Capture the cell that displays the provided text and extract its (x, y) central coordinate. 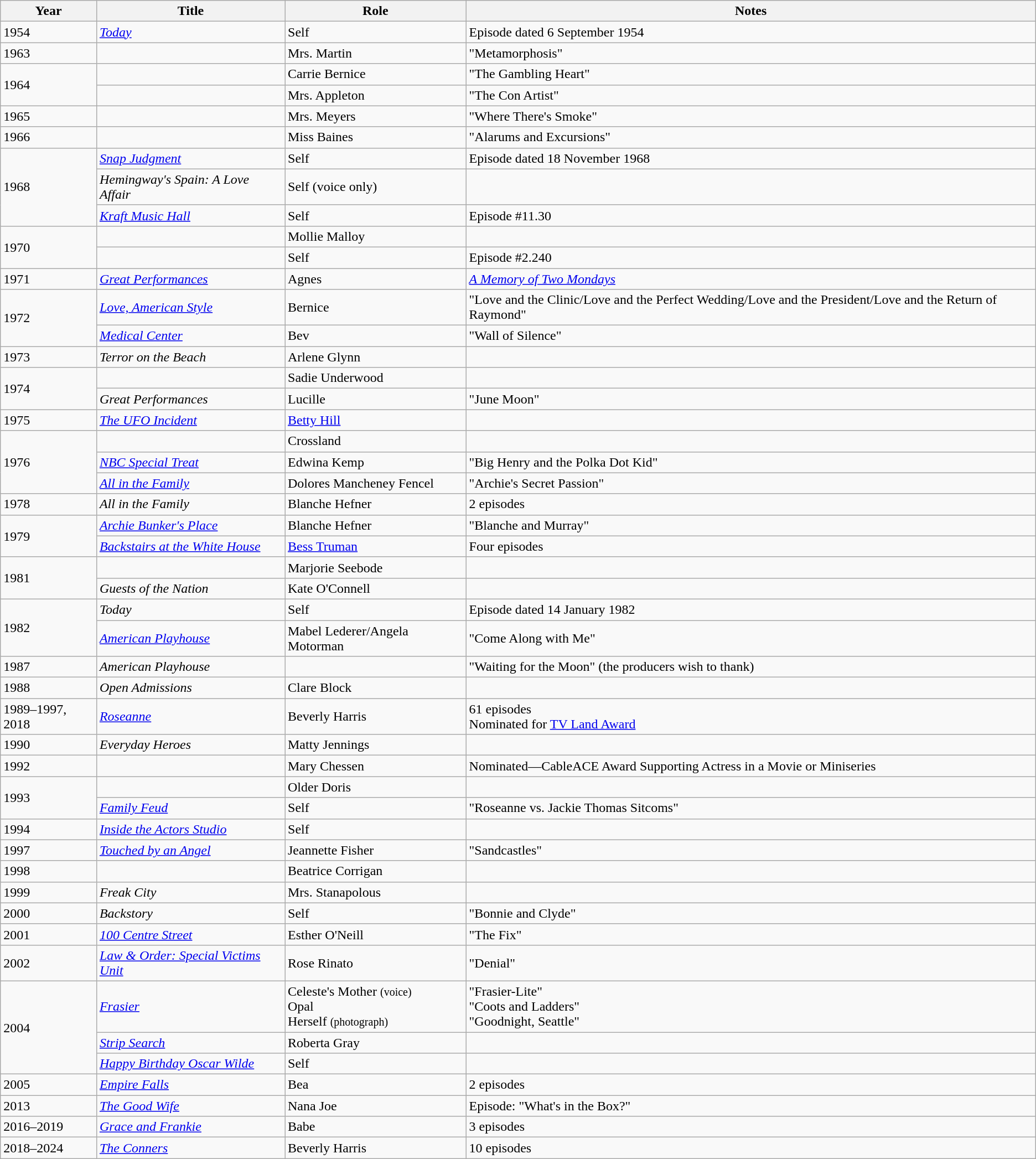
Episode: "What's in the Box?" (750, 1106)
1981 (49, 578)
Bess Truman (375, 546)
Strip Search (190, 1042)
"Big Henry and the Polka Dot Kid" (750, 462)
1988 (49, 688)
Babe (375, 1127)
Edwina Kemp (375, 462)
Hemingway's Spain: A Love Affair (190, 187)
1993 (49, 798)
Nana Joe (375, 1106)
"Wall of Silence" (750, 336)
3 episodes (750, 1127)
The UFO Incident (190, 420)
Year (49, 11)
Snap Judgment (190, 158)
"Waiting for the Moon" (the producers wish to thank) (750, 667)
1971 (49, 278)
Dolores Mancheney Fencel (375, 483)
1997 (49, 850)
"Frasier-Lite""Coots and Ladders""Goodnight, Seattle" (750, 1006)
The Good Wife (190, 1106)
1954 (49, 32)
Marjorie Seebode (375, 567)
Mrs. Martin (375, 53)
Bea (375, 1085)
Beatrice Corrigan (375, 871)
"Blanche and Murray" (750, 525)
2005 (49, 1085)
Matty Jennings (375, 745)
1979 (49, 536)
Frasier (190, 1006)
1970 (49, 247)
2002 (49, 963)
1963 (49, 53)
Inside the Actors Studio (190, 829)
1964 (49, 85)
"Sandcastles" (750, 850)
Episode #2.240 (750, 257)
Kraft Music Hall (190, 215)
Touched by an Angel (190, 850)
Mary Chessen (375, 766)
Kate O'Connell (375, 588)
Grace and Frankie (190, 1127)
"The Fix" (750, 934)
Crossland (375, 441)
"Bonnie and Clyde" (750, 913)
Terror on the Beach (190, 357)
"June Moon" (750, 399)
Roseanne (190, 716)
Mollie Malloy (375, 236)
Bernice (375, 308)
"Archie's Secret Passion" (750, 483)
1968 (49, 187)
Carrie Bernice (375, 74)
Family Feud (190, 808)
"The Con Artist" (750, 95)
Betty Hill (375, 420)
"The Gambling Heart" (750, 74)
Mrs. Stanapolous (375, 892)
"Come Along with Me" (750, 638)
"Denial" (750, 963)
"Love and the Clinic/Love and the Perfect Wedding/Love and the President/Love and the Return of Raymond" (750, 308)
1987 (49, 667)
1965 (49, 116)
"Where There's Smoke" (750, 116)
Happy Birthday Oscar Wilde (190, 1064)
Episode dated 6 September 1954 (750, 32)
1982 (49, 628)
2018–2024 (49, 1148)
1990 (49, 745)
Mrs. Meyers (375, 116)
Clare Block (375, 688)
Arlene Glynn (375, 357)
2016–2019 (49, 1127)
NBC Special Treat (190, 462)
1999 (49, 892)
Backstory (190, 913)
Freak City (190, 892)
1973 (49, 357)
Jeannette Fisher (375, 850)
Backstairs at the White House (190, 546)
1976 (49, 462)
Mrs. Appleton (375, 95)
Love, American Style (190, 308)
Older Doris (375, 787)
Rose Rinato (375, 963)
Archie Bunker's Place (190, 525)
2001 (49, 934)
Esther O'Neill (375, 934)
The Conners (190, 1148)
1975 (49, 420)
Agnes (375, 278)
Role (375, 11)
"Roseanne vs. Jackie Thomas Sitcoms" (750, 808)
1992 (49, 766)
2000 (49, 913)
Sadie Underwood (375, 378)
Episode dated 18 November 1968 (750, 158)
Lucille (375, 399)
"Alarums and Excursions" (750, 137)
Medical Center (190, 336)
1978 (49, 504)
Bev (375, 336)
Guests of the Nation (190, 588)
1972 (49, 318)
100 Centre Street (190, 934)
Celeste's Mother (voice)Opal Herself (photograph) (375, 1006)
Title (190, 11)
61 episodesNominated for TV Land Award (750, 716)
Notes (750, 11)
Everyday Heroes (190, 745)
2013 (49, 1106)
2004 (49, 1027)
1994 (49, 829)
Four episodes (750, 546)
A Memory of Two Mondays (750, 278)
Empire Falls (190, 1085)
1989–1997, 2018 (49, 716)
Self (voice only) (375, 187)
Mabel Lederer/Angela Motorman (375, 638)
1998 (49, 871)
"Metamorphosis" (750, 53)
1966 (49, 137)
Roberta Gray (375, 1042)
Open Admissions (190, 688)
Episode dated 14 January 1982 (750, 609)
Miss Baines (375, 137)
10 episodes (750, 1148)
Episode #11.30 (750, 215)
Nominated—CableACE Award Supporting Actress in a Movie or Miniseries (750, 766)
1974 (49, 389)
Law & Order: Special Victims Unit (190, 963)
